From the cell containing the given text, extract its center point as (X, Y) coordinate. 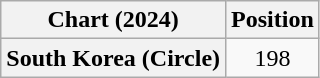
Position (273, 20)
South Korea (Circle) (114, 58)
198 (273, 58)
Chart (2024) (114, 20)
